Pinpoint the cell where the given text exists, returning its (X, Y) midpoint coordinate. 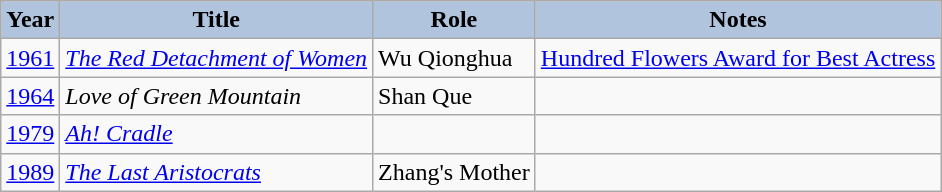
Year (30, 20)
Zhang's Mother (454, 172)
Ah! Cradle (216, 134)
1964 (30, 96)
Notes (738, 20)
1979 (30, 134)
Wu Qionghua (454, 58)
The Red Detachment of Women (216, 58)
The Last Aristocrats (216, 172)
Role (454, 20)
Love of Green Mountain (216, 96)
1961 (30, 58)
Title (216, 20)
Shan Que (454, 96)
1989 (30, 172)
Hundred Flowers Award for Best Actress (738, 58)
